Return the (x, y) coordinate for the center point of the cell that contains the specified text.  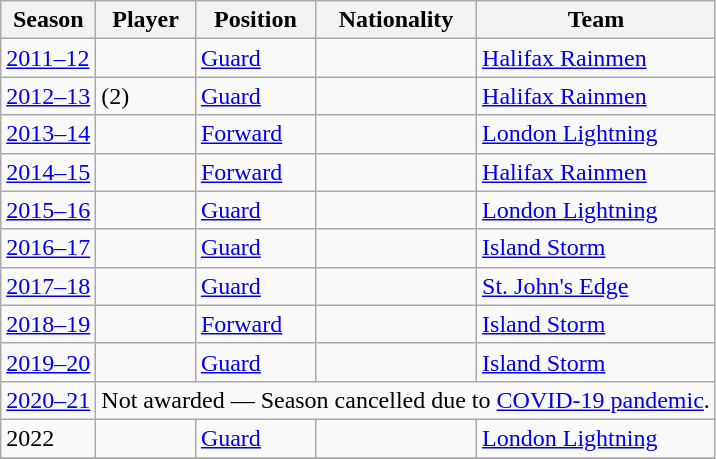
2022 (48, 438)
St. John's Edge (596, 286)
Player (146, 20)
Team (596, 20)
2019–20 (48, 362)
2020–21 (48, 400)
2016–17 (48, 248)
Position (255, 20)
2014–15 (48, 172)
2018–19 (48, 324)
2012–13 (48, 96)
Nationality (396, 20)
2011–12 (48, 58)
Season (48, 20)
2015–16 (48, 210)
Not awarded — Season cancelled due to COVID-19 pandemic. (406, 400)
2013–14 (48, 134)
(2) (146, 96)
2017–18 (48, 286)
